Determine the (x, y) coordinate at the center of the cell enclosing the given text.  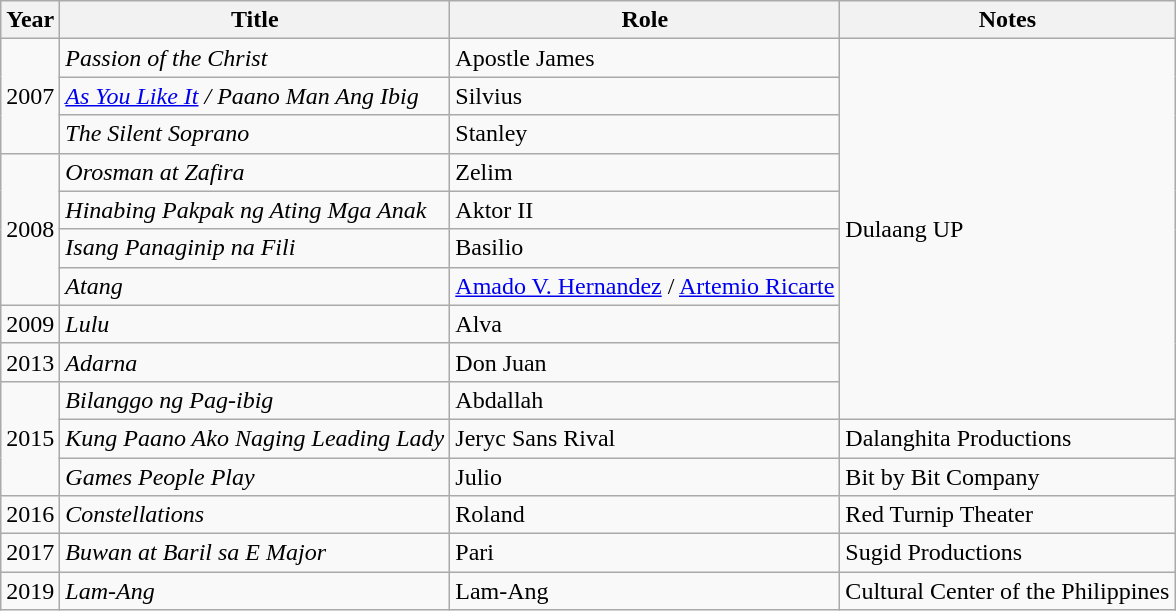
Atang (255, 286)
Passion of the Christ (255, 58)
2017 (30, 553)
Bit by Bit Company (1008, 477)
Buwan at Baril sa E Major (255, 553)
Julio (645, 477)
2009 (30, 324)
2016 (30, 515)
Aktor II (645, 210)
Don Juan (645, 362)
Role (645, 20)
As You Like It / Paano Man Ang Ibig (255, 96)
Dalanghita Productions (1008, 438)
Red Turnip Theater (1008, 515)
Kung Paano Ako Naging Leading Lady (255, 438)
Basilio (645, 248)
Stanley (645, 134)
Lulu (255, 324)
Year (30, 20)
Jeryc Sans Rival (645, 438)
Constellations (255, 515)
Silvius (645, 96)
Notes (1008, 20)
Amado V. Hernandez / Artemio Ricarte (645, 286)
Hinabing Pakpak ng Ating Mga Anak (255, 210)
Pari (645, 553)
Zelim (645, 172)
2008 (30, 229)
2007 (30, 96)
Apostle James (645, 58)
The Silent Soprano (255, 134)
Isang Panaginip na Fili (255, 248)
Title (255, 20)
Games People Play (255, 477)
Bilanggo ng Pag-ibig (255, 400)
Sugid Productions (1008, 553)
Orosman at Zafira (255, 172)
Abdallah (645, 400)
Adarna (255, 362)
Roland (645, 515)
2015 (30, 438)
2019 (30, 591)
2013 (30, 362)
Alva (645, 324)
Dulaang UP (1008, 230)
Cultural Center of the Philippines (1008, 591)
